Extract the (X, Y) coordinate from the center of the cell holding the provided text.  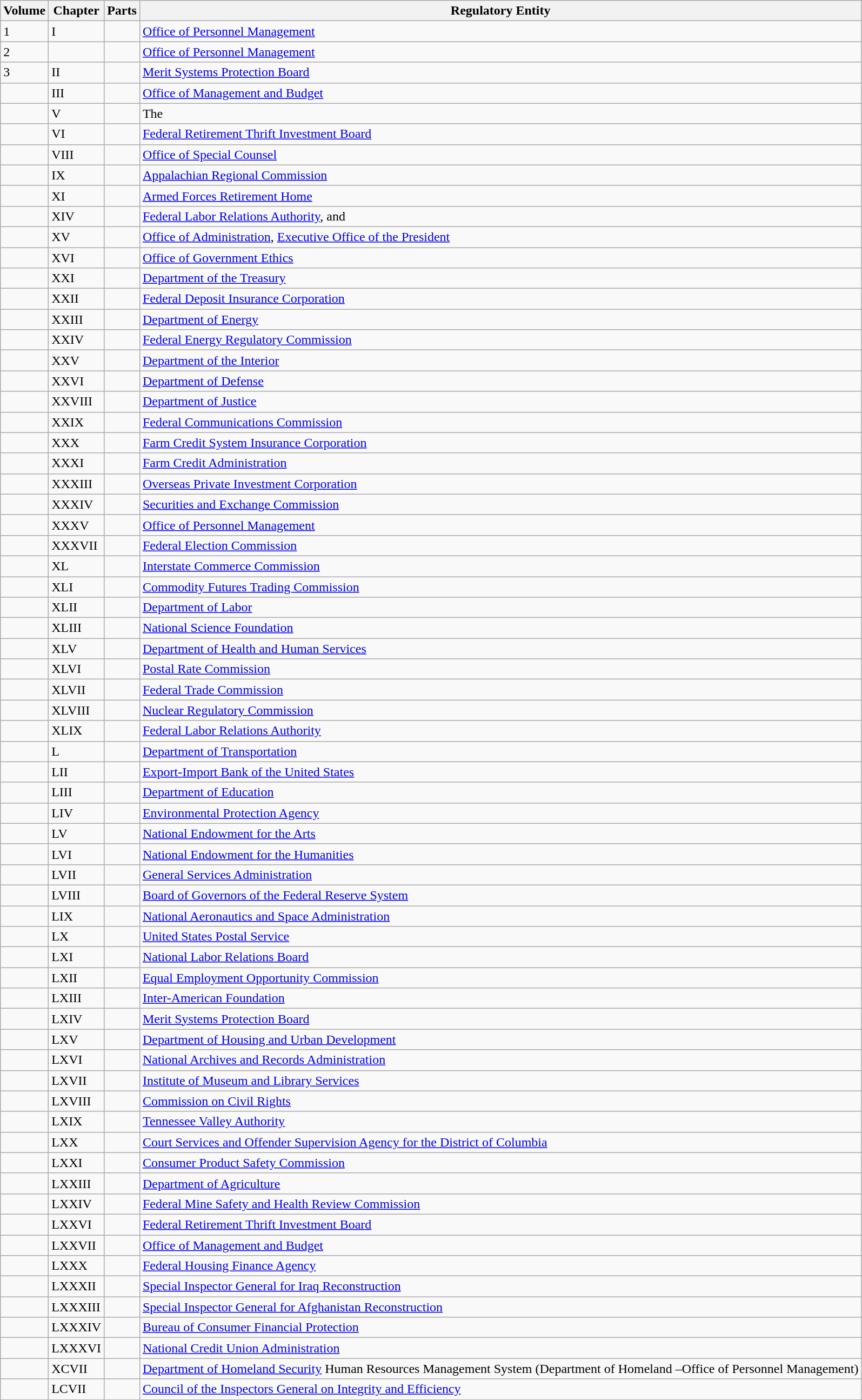
XXIII (77, 319)
The (500, 114)
Office of Special Counsel (500, 155)
Securities and Exchange Commission (500, 504)
LXX (77, 1142)
LIX (77, 916)
Overseas Private Investment Corporation (500, 484)
Farm Credit System Insurance Corporation (500, 443)
National Archives and Records Administration (500, 1060)
II (77, 72)
LXVI (77, 1060)
Inter-American Foundation (500, 998)
XV (77, 237)
National Credit Union Administration (500, 1348)
L (77, 751)
VI (77, 134)
Council of the Inspectors General on Integrity and Efficiency (500, 1389)
Environmental Protection Agency (500, 813)
Special Inspector General for Afghanistan Reconstruction (500, 1307)
LXVII (77, 1081)
XLVII (77, 690)
Federal Housing Finance Agency (500, 1266)
National Endowment for the Arts (500, 834)
XLII (77, 608)
Postal Rate Commission (500, 669)
National Labor Relations Board (500, 957)
LXXXIV (77, 1328)
Department of Defense (500, 381)
XLVI (77, 669)
Tennessee Valley Authority (500, 1122)
Department of Energy (500, 319)
LXXVII (77, 1245)
LXI (77, 957)
Federal Deposit Insurance Corporation (500, 299)
XLVIII (77, 710)
Department of Homeland Security Human Resources Management System (Department of Homeland –Office of Personnel Management) (500, 1369)
LXV (77, 1039)
XLIX (77, 731)
Volume (25, 11)
LXXIV (77, 1204)
LVII (77, 875)
Court Services and Offender Supervision Agency for the District of Columbia (500, 1142)
LXXXIII (77, 1307)
Commission on Civil Rights (500, 1101)
XIV (77, 216)
Department of Agriculture (500, 1183)
LVIII (77, 895)
LV (77, 834)
Department of Labor (500, 608)
XXXI (77, 463)
National Science Foundation (500, 628)
Farm Credit Administration (500, 463)
LVI (77, 854)
LXXX (77, 1266)
XI (77, 196)
Federal Mine Safety and Health Review Commission (500, 1204)
Consumer Product Safety Commission (500, 1163)
LII (77, 772)
XXI (77, 278)
XXXIV (77, 504)
Federal Trade Commission (500, 690)
LX (77, 937)
Armed Forces Retirement Home (500, 196)
General Services Administration (500, 875)
Export-Import Bank of the United States (500, 772)
LIV (77, 813)
Interstate Commerce Commission (500, 566)
1 (25, 31)
LXXI (77, 1163)
XCVII (77, 1369)
XXXV (77, 525)
United States Postal Service (500, 937)
2 (25, 52)
XVI (77, 258)
Department of the Interior (500, 361)
XXV (77, 361)
Office of Government Ethics (500, 258)
XXXVII (77, 545)
Federal Labor Relations Authority, and (500, 216)
Bureau of Consumer Financial Protection (500, 1328)
LXIX (77, 1122)
Regulatory Entity (500, 11)
LXXXII (77, 1286)
XLV (77, 649)
Department of Housing and Urban Development (500, 1039)
Office of Administration, Executive Office of the President (500, 237)
XXXIII (77, 484)
National Aeronautics and Space Administration (500, 916)
LXIII (77, 998)
Institute of Museum and Library Services (500, 1081)
LXXXVI (77, 1348)
Department of Transportation (500, 751)
V (77, 114)
Commodity Futures Trading Commission (500, 586)
Department of Justice (500, 402)
LIII (77, 792)
XLIII (77, 628)
LXXVI (77, 1224)
LCVII (77, 1389)
Federal Labor Relations Authority (500, 731)
XXX (77, 443)
Department of the Treasury (500, 278)
XXIX (77, 422)
XXIV (77, 340)
I (77, 31)
Department of Health and Human Services (500, 649)
National Endowment for the Humanities (500, 854)
IX (77, 175)
Federal Communications Commission (500, 422)
XXVI (77, 381)
XLI (77, 586)
XXVIII (77, 402)
Board of Governors of the Federal Reserve System (500, 895)
Nuclear Regulatory Commission (500, 710)
LXXIII (77, 1183)
Special Inspector General for Iraq Reconstruction (500, 1286)
XXII (77, 299)
LXIV (77, 1019)
Department of Education (500, 792)
Equal Employment Opportunity Commission (500, 978)
VIII (77, 155)
XL (77, 566)
Appalachian Regional Commission (500, 175)
Federal Energy Regulatory Commission (500, 340)
3 (25, 72)
Chapter (77, 11)
Parts (122, 11)
LXVIII (77, 1101)
Federal Election Commission (500, 545)
LXII (77, 978)
III (77, 93)
